Find where the given text appears and provide that cell's center as (X, Y) coordinate. 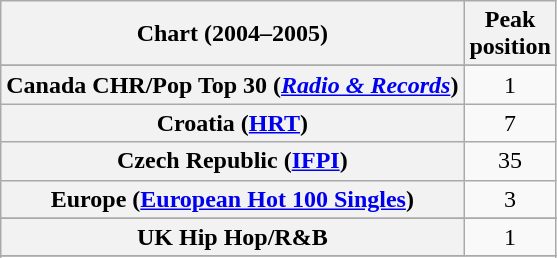
Chart (2004–2005) (232, 34)
Croatia (HRT) (232, 123)
35 (510, 161)
7 (510, 123)
Czech Republic (IFPI) (232, 161)
Canada CHR/Pop Top 30 (Radio & Records) (232, 85)
Peakposition (510, 34)
UK Hip Hop/R&B (232, 237)
Europe (European Hot 100 Singles) (232, 199)
3 (510, 199)
